For the text-containing cell, return its midpoint in [X, Y] coordinate format. 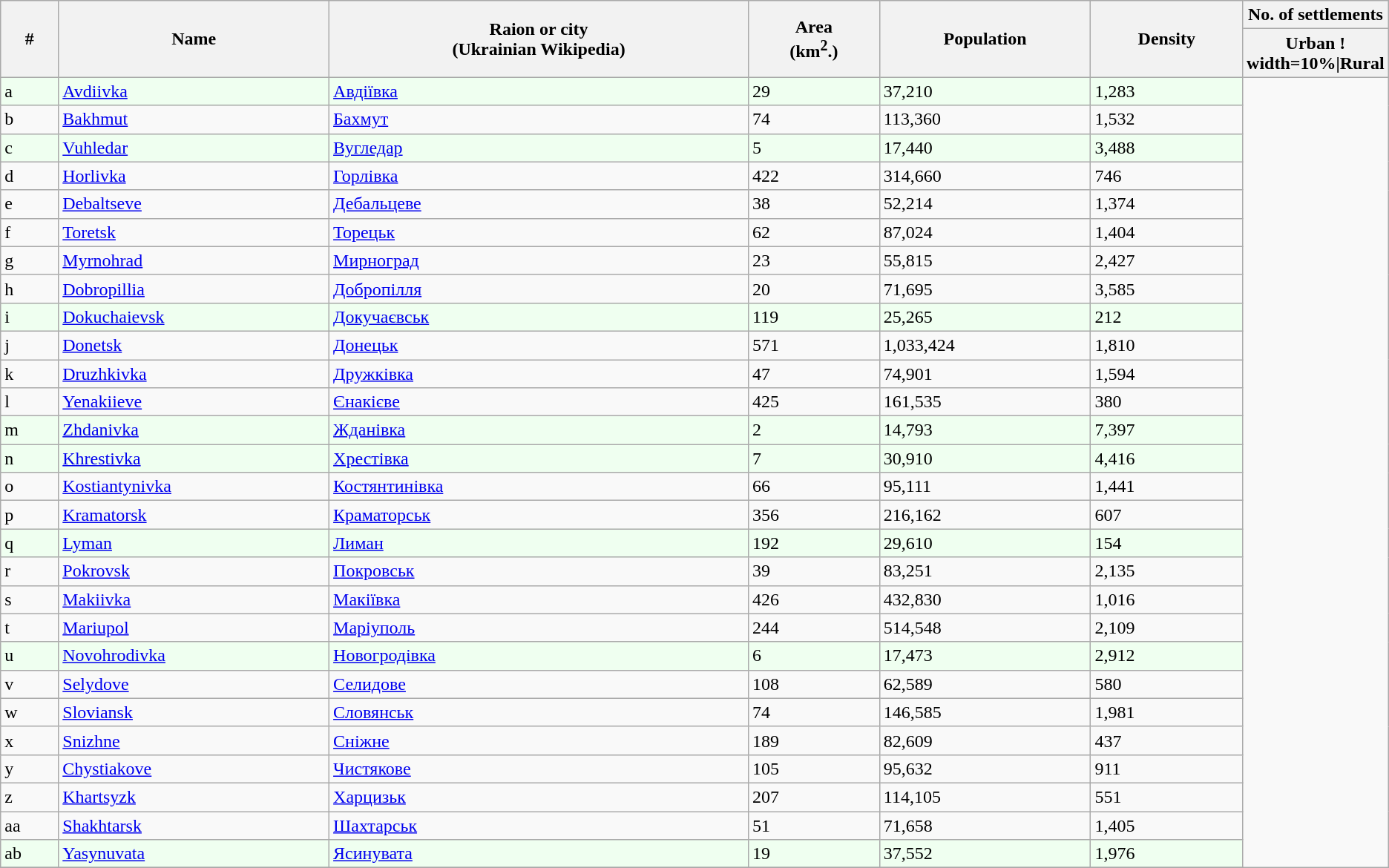
t [30, 628]
189 [815, 740]
1,033,424 [985, 345]
Avdiivka [194, 91]
Новогродівка [539, 656]
580 [1166, 684]
95,632 [985, 769]
l [30, 402]
Shakhtarsk [194, 826]
62,589 [985, 684]
1,283 [1166, 91]
216,162 [985, 515]
k [30, 373]
Шахтарськ [539, 826]
62 [815, 232]
Chystiakove [194, 769]
2 [815, 430]
w [30, 712]
# [30, 39]
Density [1166, 39]
Lyman [194, 543]
2,427 [1166, 260]
19 [815, 854]
380 [1166, 402]
6 [815, 656]
Novohrodivka [194, 656]
95,111 [985, 487]
Єнакієве [539, 402]
Yenakiieve [194, 402]
17,440 [985, 148]
v [30, 684]
Horlivka [194, 176]
m [30, 430]
u [30, 656]
j [30, 345]
ab [30, 854]
51 [815, 826]
g [30, 260]
1,976 [1166, 854]
Khartsyzk [194, 797]
207 [815, 797]
Donetsk [194, 345]
119 [815, 317]
Харцизьк [539, 797]
Dokuchaievsk [194, 317]
52,214 [985, 204]
114,105 [985, 797]
Druzhkivka [194, 373]
Мирноград [539, 260]
Дружківка [539, 373]
Zhdanivka [194, 430]
Toretsk [194, 232]
244 [815, 628]
Жданівка [539, 430]
Словянськ [539, 712]
30,910 [985, 458]
Khrestivka [194, 458]
e [30, 204]
Добропілля [539, 289]
1,404 [1166, 232]
29,610 [985, 543]
o [30, 487]
1,532 [1166, 119]
83,251 [985, 571]
55,815 [985, 260]
14,793 [985, 430]
a [30, 91]
356 [815, 515]
514,548 [985, 628]
Kramatorsk [194, 515]
71,695 [985, 289]
1,374 [1166, 204]
Макіївка [539, 599]
i [30, 317]
113,360 [985, 119]
29 [815, 91]
Population [985, 39]
Area(km2.) [815, 39]
212 [1166, 317]
2,135 [1166, 571]
314,660 [985, 176]
17,473 [985, 656]
Вугледар [539, 148]
x [30, 740]
Name [194, 39]
432,830 [985, 599]
108 [815, 684]
74,901 [985, 373]
1,441 [1166, 487]
Raion or city(Ukrainian Wikipedia) [539, 39]
Debaltseve [194, 204]
37,552 [985, 854]
Донецьк [539, 345]
39 [815, 571]
Бахмут [539, 119]
Хрестівка [539, 458]
b [30, 119]
7,397 [1166, 430]
Vuhledar [194, 148]
No. of settlements [1316, 15]
Торецьк [539, 232]
aa [30, 826]
Маріуполь [539, 628]
192 [815, 543]
Sloviansk [194, 712]
Urban ! width=10%|Rural [1316, 53]
38 [815, 204]
h [30, 289]
Bakhmut [194, 119]
Myrnohrad [194, 260]
Kostiantynivka [194, 487]
Лиман [539, 543]
Костянтинівка [539, 487]
Покровськ [539, 571]
q [30, 543]
161,535 [985, 402]
23 [815, 260]
3,488 [1166, 148]
5 [815, 148]
Selydove [194, 684]
426 [815, 599]
Докучаєвськ [539, 317]
3,585 [1166, 289]
c [30, 148]
d [30, 176]
437 [1166, 740]
146,585 [985, 712]
2,912 [1166, 656]
154 [1166, 543]
425 [815, 402]
z [30, 797]
1,016 [1166, 599]
551 [1166, 797]
s [30, 599]
Сніжне [539, 740]
Краматорськ [539, 515]
Pokrovsk [194, 571]
Snizhne [194, 740]
Селидове [539, 684]
571 [815, 345]
p [30, 515]
4,416 [1166, 458]
Makiivka [194, 599]
Горлівка [539, 176]
Авдіївка [539, 91]
911 [1166, 769]
2,109 [1166, 628]
422 [815, 176]
Ясинувата [539, 854]
607 [1166, 515]
1,981 [1166, 712]
47 [815, 373]
y [30, 769]
f [30, 232]
Mariupol [194, 628]
7 [815, 458]
105 [815, 769]
71,658 [985, 826]
37,210 [985, 91]
1,594 [1166, 373]
Yasynuvata [194, 854]
1,405 [1166, 826]
20 [815, 289]
82,609 [985, 740]
66 [815, 487]
746 [1166, 176]
25,265 [985, 317]
r [30, 571]
Dobropillia [194, 289]
Дебальцеве [539, 204]
n [30, 458]
87,024 [985, 232]
Чистякове [539, 769]
1,810 [1166, 345]
